Return the [x, y] coordinate for the center point of the cell that contains the specified text.  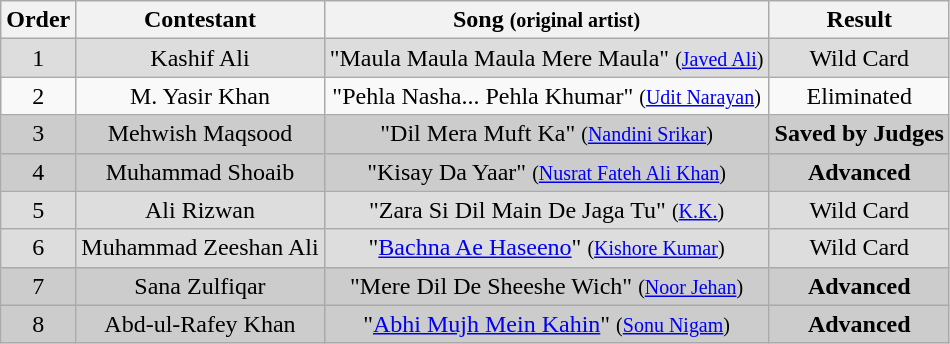
"Kisay Da Yaar" (Nusrat Fateh Ali Khan) [546, 172]
"Maula Maula Maula Mere Maula" (Javed Ali) [546, 58]
"Pehla Nasha... Pehla Khumar" (Udit Narayan) [546, 96]
Kashif Ali [200, 58]
"Abhi Mujh Mein Kahin" (Sonu Nigam) [546, 324]
3 [38, 134]
Muhammad Zeeshan Ali [200, 248]
5 [38, 210]
"Dil Mera Muft Ka" (Nandini Srikar) [546, 134]
Abd-ul-Rafey Khan [200, 324]
2 [38, 96]
Ali Rizwan [200, 210]
8 [38, 324]
7 [38, 286]
"Zara Si Dil Main De Jaga Tu" (K.K.) [546, 210]
Contestant [200, 20]
Result [859, 20]
Sana Zulfiqar [200, 286]
Muhammad Shoaib [200, 172]
Mehwish Maqsood [200, 134]
Saved by Judges [859, 134]
1 [38, 58]
Order [38, 20]
Eliminated [859, 96]
6 [38, 248]
M. Yasir Khan [200, 96]
"Bachna Ae Haseeno" (Kishore Kumar) [546, 248]
"Mere Dil De Sheeshe Wich" (Noor Jehan) [546, 286]
4 [38, 172]
Song (original artist) [546, 20]
